Extract the (x, y) coordinate from the center of the cell holding the provided text.  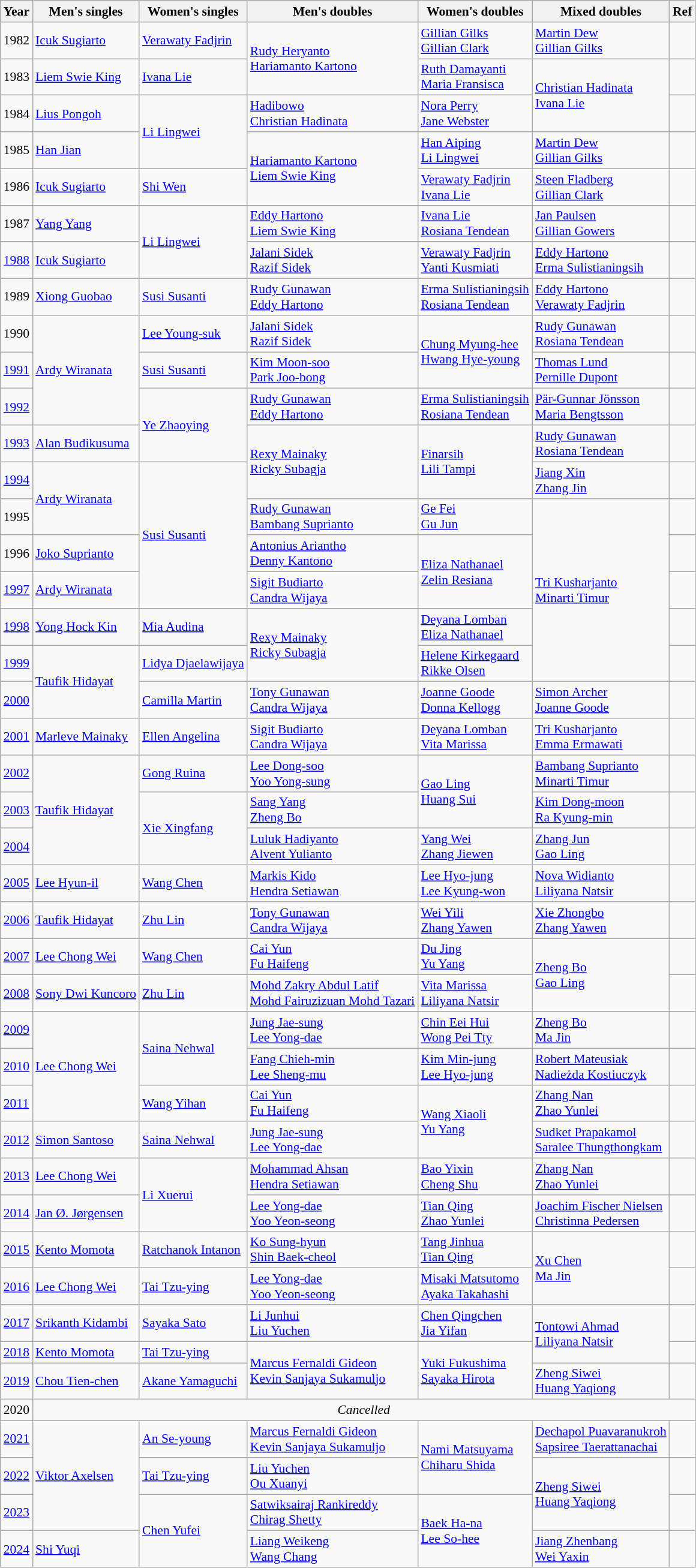
2021 (17, 1439)
Joachim Fischer Nielsen Christinna Pedersen (601, 1214)
Markis Kido Hendra Setiawan (332, 884)
Xie Zhongbo Zhang Yawen (601, 920)
Satwiksairaj Rankireddy Chirag Shetty (332, 1512)
Simon Santoso (86, 1140)
Deyana Lomban Eliza Nathanael (475, 627)
Li Xuerui (193, 1195)
Steen Fladberg Gillian Clark (601, 187)
2007 (17, 957)
Chen Qingchen Jia Yifan (475, 1323)
Sony Dwi Kuncoro (86, 993)
Baek Ha-na Lee So-hee (475, 1531)
Zheng Bo Ma Jin (601, 1030)
Sang Yang Zheng Bo (332, 809)
Lidya Djaelawijaya (193, 663)
Camilla Martin (193, 700)
1996 (17, 554)
Mohd Zakry Abdul Latif Mohd Fairuzizuan Mohd Tazari (332, 993)
Eliza Nathanael Zelin Resiana (475, 572)
1988 (17, 260)
Tri Kusharjanto Minarti Timur (601, 590)
Ko Sung-hyun Shin Baek-cheol (332, 1250)
1984 (17, 114)
Han Aiping Li Lingwei (475, 150)
2017 (17, 1323)
2009 (17, 1030)
Luluk Hadiyanto Alvent Yulianto (332, 847)
Jiang Xin Zhang Jin (601, 480)
1990 (17, 333)
Women's singles (193, 11)
Tri Kusharjanto Emma Ermawati (601, 736)
Eddy Hartono Verawaty Fadjrin (601, 297)
Gillian Gilks Gillian Clark (475, 41)
Xiong Guobao (86, 297)
Mia Audina (193, 627)
Srikanth Kidambi (86, 1323)
1985 (17, 150)
Shi Wen (193, 187)
Sayaka Sato (193, 1323)
2008 (17, 993)
Han Jian (86, 150)
Lee Hyun-il (86, 884)
An Se-young (193, 1439)
Lee Dong-soo Yoo Yong-sung (332, 774)
Ellen Angelina (193, 736)
1994 (17, 480)
1998 (17, 627)
2018 (17, 1352)
1999 (17, 663)
Sudket Prapakamol Saralee Thungthongkam (601, 1140)
2023 (17, 1512)
Yong Hock Kin (86, 627)
Gong Ruina (193, 774)
Deyana Lomban Vita Marissa (475, 736)
2000 (17, 700)
Wang Xiaoli Yu Yang (475, 1121)
Christian Hadinata Ivana Lie (601, 95)
Kim Min-jung Lee Hyo-jung (475, 1066)
2015 (17, 1250)
Yang Yang (86, 223)
Pär-Gunnar Jönsson Maria Bengtsson (601, 407)
Akane Yamaguchi (193, 1382)
Zheng Bo Gao Ling (601, 975)
Helene Kirkegaard Rikke Olsen (475, 663)
2014 (17, 1214)
Ivana Lie Rosiana Tendean (475, 223)
Eddy Hartono Erma Sulistianingsih (601, 260)
Liang Weikeng Wang Chang (332, 1549)
Gao Ling Huang Sui (475, 791)
Ref (682, 11)
2004 (17, 847)
Hariamanto Kartono Liem Swie King (332, 168)
Tian Qing Zhao Yunlei (475, 1214)
Ye Zhaoying (193, 425)
1992 (17, 407)
Yuki Fukushima Sayaka Hirota (475, 1371)
Joanne Goode Donna Kellogg (475, 700)
Lee Hyo-jung Lee Kyung-won (475, 884)
Jan Paulsen Gillian Gowers (601, 223)
Rudy Heryanto Hariamanto Kartono (332, 59)
Ratchanok Intanon (193, 1250)
Nami Matsuyama Chiharu Shida (475, 1458)
Verawaty Fadjrin (193, 41)
1991 (17, 371)
Vita Marissa Liliyana Natsir (475, 993)
Liu Yuchen Ou Xuanyi (332, 1476)
2001 (17, 736)
Ge Fei Gu Jun (475, 517)
Lius Pongoh (86, 114)
Chin Eei Hui Wong Pei Tty (475, 1030)
Kim Moon-soo Park Joo-bong (332, 371)
Simon Archer Joanne Goode (601, 700)
1995 (17, 517)
Tontowi Ahmad Liliyana Natsir (601, 1334)
1993 (17, 444)
Liem Swie King (86, 77)
2024 (17, 1549)
1997 (17, 590)
Mixed doubles (601, 11)
Tang Jinhua Tian Qing (475, 1250)
2002 (17, 774)
Marleve Mainaky (86, 736)
2012 (17, 1140)
Rudy Gunawan Bambang Suprianto (332, 517)
2019 (17, 1382)
Men's doubles (332, 11)
Nora Perry Jane Webster (475, 114)
1986 (17, 187)
Dechapol Puavaranukroh Sapsiree Taerattanachai (601, 1439)
Mohammad Ahsan Hendra Setiawan (332, 1176)
Du Jing Yu Yang (475, 957)
Chung Myung-hee Hwang Hye-young (475, 352)
Verawaty Fadjrin Ivana Lie (475, 187)
Antonius Ariantho Denny Kantono (332, 554)
Misaki Matsutomo Ayaka Takahashi (475, 1287)
Nova Widianto Liliyana Natsir (601, 884)
Xie Xingfang (193, 828)
Thomas Lund Pernille Dupont (601, 371)
Bambang Suprianto Minarti Timur (601, 774)
1982 (17, 41)
Li Junhui Liu Yuchen (332, 1323)
1987 (17, 223)
2006 (17, 920)
Alan Budikusuma (86, 444)
2022 (17, 1476)
Xu Chen Ma Jin (601, 1268)
2005 (17, 884)
Ruth Damayanti Maria Fransisca (475, 77)
Men's singles (86, 11)
2003 (17, 809)
Verawaty Fadjrin Yanti Kusmiati (475, 260)
Jiang Zhenbang Wei Yaxin (601, 1549)
Fang Chieh-min Lee Sheng-mu (332, 1066)
Jan Ø. Jørgensen (86, 1214)
Yang Wei Zhang Jiewen (475, 847)
Shi Yuqi (86, 1549)
2011 (17, 1103)
1983 (17, 77)
Wei Yili Zhang Yawen (475, 920)
Lee Young-suk (193, 333)
2020 (17, 1410)
Chou Tien-chen (86, 1382)
1989 (17, 297)
Eddy Hartono Liem Swie King (332, 223)
2016 (17, 1287)
Hadibowo Christian Hadinata (332, 114)
Zhang Jun Gao Ling (601, 847)
Chen Yufei (193, 1531)
Viktor Axelsen (86, 1476)
Joko Suprianto (86, 554)
Robert Mateusiak Nadieżda Kostiuczyk (601, 1066)
Wang Yihan (193, 1103)
Women's doubles (475, 11)
Cancelled (364, 1410)
2013 (17, 1176)
Bao Yixin Cheng Shu (475, 1176)
2010 (17, 1066)
Year (17, 11)
Finarsih Lili Tampi (475, 462)
Kim Dong-moon Ra Kyung-min (601, 809)
Ivana Lie (193, 77)
